Return [x, y] of the center of cell containing provided text 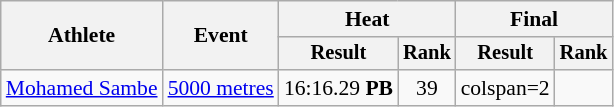
Mohamed Sambe [82, 88]
Heat [368, 19]
16:16.29 PB [338, 88]
Final [534, 19]
Athlete [82, 36]
39 [427, 88]
Event [221, 36]
colspan=2 [506, 88]
5000 metres [221, 88]
